Provide the (x, y) coordinate of the cell's center where the given text is located.  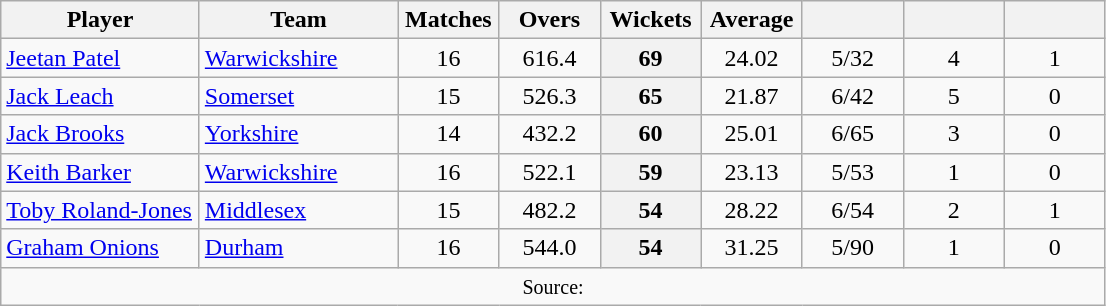
6/54 (852, 210)
21.87 (752, 96)
Yorkshire (298, 134)
5/32 (852, 58)
482.2 (550, 210)
Keith Barker (100, 172)
4 (954, 58)
522.1 (550, 172)
432.2 (550, 134)
24.02 (752, 58)
Jeetan Patel (100, 58)
Average (752, 20)
69 (650, 58)
60 (650, 134)
Durham (298, 248)
Matches (448, 20)
59 (650, 172)
28.22 (752, 210)
Somerset (298, 96)
Middlesex (298, 210)
2 (954, 210)
Jack Brooks (100, 134)
Player (100, 20)
Jack Leach (100, 96)
31.25 (752, 248)
Team (298, 20)
Source: (554, 286)
65 (650, 96)
5/90 (852, 248)
Graham Onions (100, 248)
Overs (550, 20)
Toby Roland-Jones (100, 210)
6/42 (852, 96)
14 (448, 134)
25.01 (752, 134)
6/65 (852, 134)
616.4 (550, 58)
544.0 (550, 248)
23.13 (752, 172)
3 (954, 134)
5/53 (852, 172)
5 (954, 96)
526.3 (550, 96)
Wickets (650, 20)
